Pinpoint the cell where the given text exists, returning its [X, Y] midpoint coordinate. 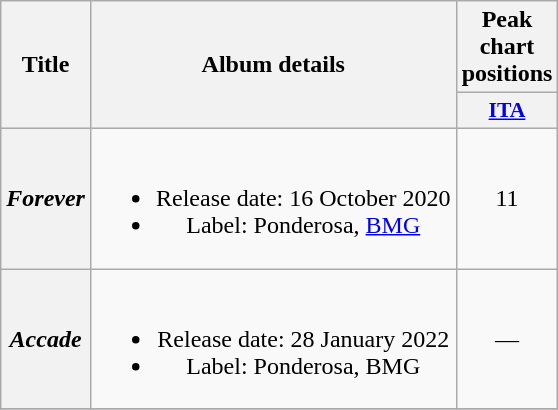
Peak chart positions [507, 47]
Accade [46, 338]
ITA [507, 111]
Release date: 16 October 2020Label: Ponderosa, BMG [273, 198]
Forever [46, 198]
― [507, 338]
11 [507, 198]
Title [46, 65]
Album details [273, 65]
Release date: 28 January 2022Label: Ponderosa, BMG [273, 338]
